Locate the cell with the specified text and output its [X, Y] center coordinate. 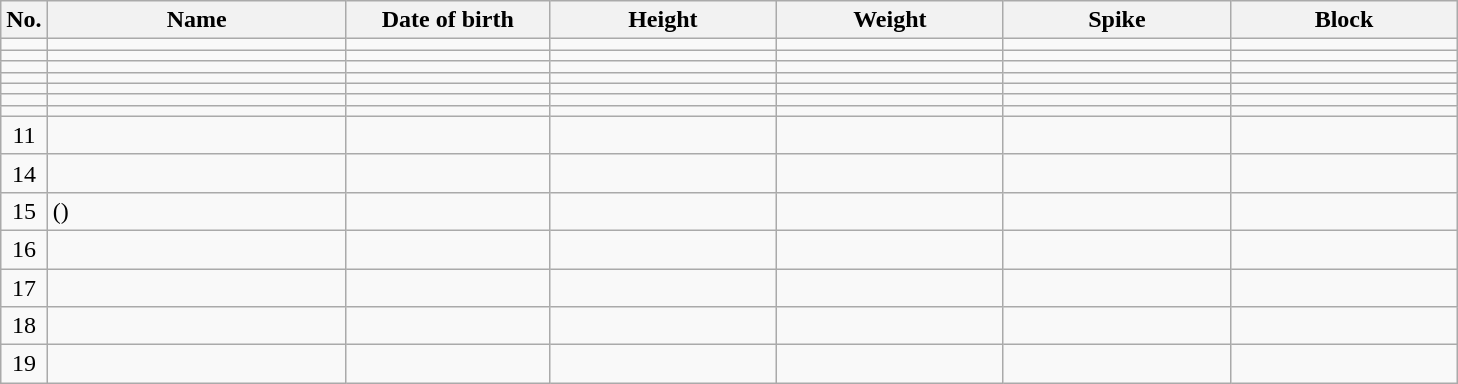
Weight [890, 20]
17 [24, 287]
Block [1344, 20]
No. [24, 20]
14 [24, 173]
16 [24, 249]
11 [24, 135]
Date of birth [448, 20]
Spike [1116, 20]
15 [24, 211]
Name [196, 20]
19 [24, 364]
18 [24, 326]
Height [662, 20]
() [196, 211]
